Output the (x, y) coordinate of the center of the cell containing the given text.  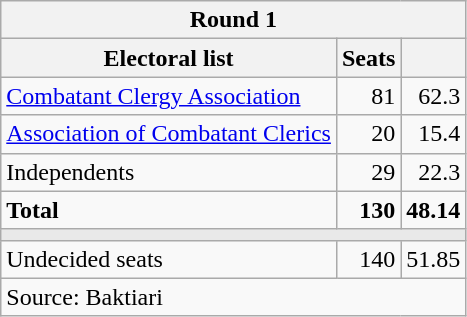
22.3 (434, 172)
15.4 (434, 134)
29 (368, 172)
Source: Baktiari (234, 297)
140 (368, 259)
Seats (368, 58)
Electoral list (169, 58)
81 (368, 96)
51.85 (434, 259)
130 (368, 210)
48.14 (434, 210)
Undecided seats (169, 259)
Round 1 (234, 20)
20 (368, 134)
Total (169, 210)
62.3 (434, 96)
Combatant Clergy Association (169, 96)
Independents (169, 172)
Association of Combatant Clerics (169, 134)
